From the cell containing the given text, extract its center point as [X, Y] coordinate. 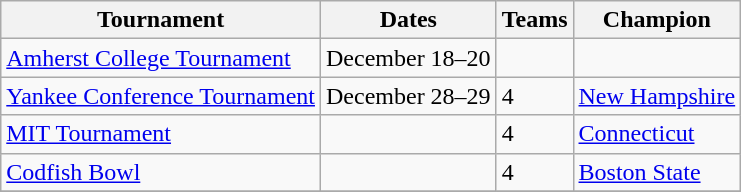
Connecticut [657, 134]
Champion [657, 20]
Amherst College Tournament [161, 58]
Boston State [657, 172]
December 18–20 [408, 58]
Yankee Conference Tournament [161, 96]
MIT Tournament [161, 134]
Dates [408, 20]
December 28–29 [408, 96]
Teams [534, 20]
Tournament [161, 20]
New Hampshire [657, 96]
Codfish Bowl [161, 172]
